Identify which cell holds the provided text, then report its (x, y) central coordinate. 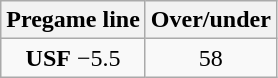
58 (210, 58)
USF −5.5 (74, 58)
Pregame line (74, 20)
Over/under (210, 20)
